Search for the cell housing the specified text and yield its [X, Y] center coordinate. 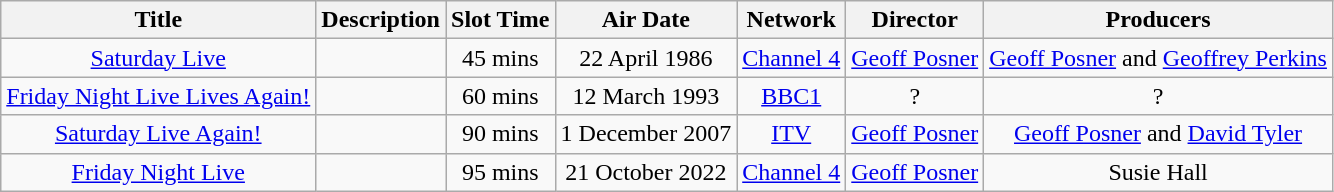
Air Date [646, 20]
Director [915, 20]
Slot Time [501, 20]
BBC1 [792, 96]
Saturday Live [158, 58]
1 December 2007 [646, 134]
Producers [1158, 20]
Description [381, 20]
Geoff Posner and David Tyler [1158, 134]
Geoff Posner and Geoffrey Perkins [1158, 58]
12 March 1993 [646, 96]
22 April 1986 [646, 58]
45 mins [501, 58]
95 mins [501, 172]
Saturday Live Again! [158, 134]
Susie Hall [1158, 172]
Friday Night Live [158, 172]
Title [158, 20]
ITV [792, 134]
Network [792, 20]
60 mins [501, 96]
21 October 2022 [646, 172]
90 mins [501, 134]
Friday Night Live Lives Again! [158, 96]
